Locate the cell with the specified text and output its (X, Y) center coordinate. 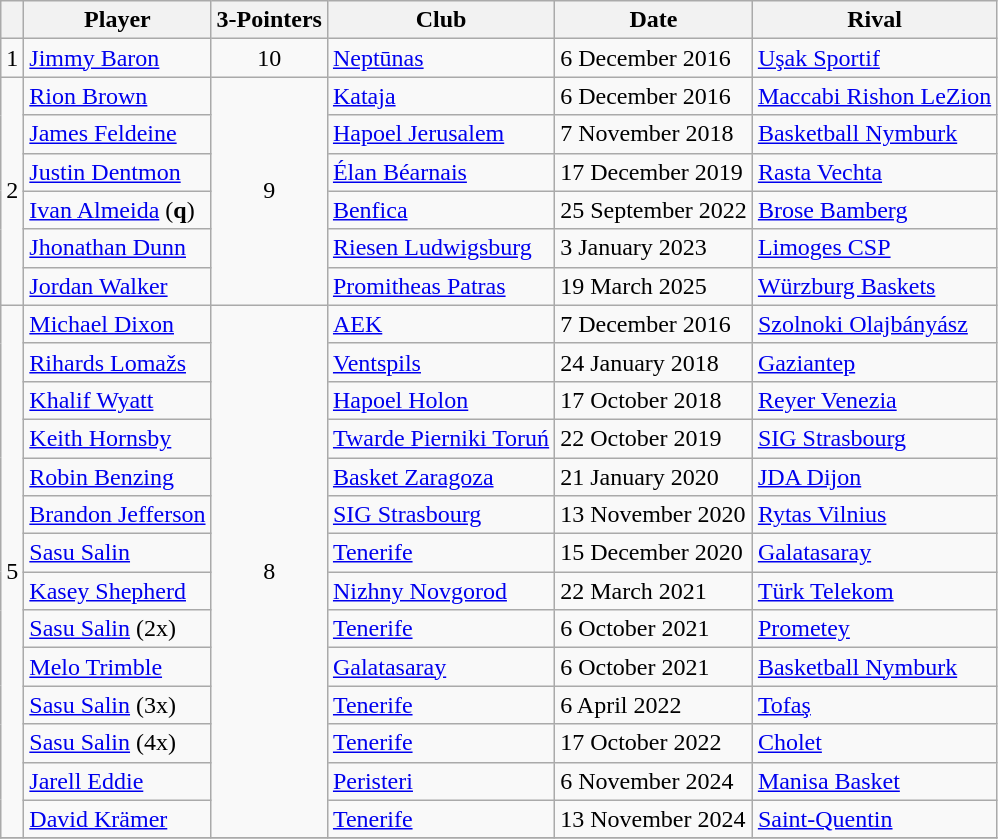
13 November 2020 (654, 515)
3-Pointers (269, 20)
8 (269, 572)
Cholet (874, 743)
17 October 2022 (654, 743)
6 April 2022 (654, 705)
Justin Dentmon (118, 172)
Neptūnas (440, 58)
24 January 2018 (654, 362)
Rasta Vechta (874, 172)
Élan Béarnais (440, 172)
James Feldeine (118, 134)
Sasu Salin (118, 553)
Hapoel Holon (440, 400)
Sasu Salin (3x) (118, 705)
Nizhny Novgorod (440, 591)
Jhonathan Dunn (118, 248)
17 December 2019 (654, 172)
Sasu Salin (4x) (118, 743)
Limoges CSP (874, 248)
Promitheas Patras (440, 286)
Manisa Basket (874, 781)
Brose Bamberg (874, 210)
Rytas Vilnius (874, 515)
13 November 2024 (654, 819)
Würzburg Baskets (874, 286)
Uşak Sportif (874, 58)
Maccabi Rishon LeZion (874, 96)
Szolnoki Olajbányász (874, 324)
Jarell Eddie (118, 781)
Rival (874, 20)
6 November 2024 (654, 781)
Saint-Quentin (874, 819)
Kasey Shepherd (118, 591)
10 (269, 58)
25 September 2022 (654, 210)
Hapoel Jerusalem (440, 134)
3 January 2023 (654, 248)
Kataja (440, 96)
7 December 2016 (654, 324)
17 October 2018 (654, 400)
Robin Benzing (118, 477)
Jordan Walker (118, 286)
Khalif Wyatt (118, 400)
Gaziantep (874, 362)
21 January 2020 (654, 477)
JDA Dijon (874, 477)
Prometey (874, 629)
9 (269, 191)
Rion Brown (118, 96)
Keith Hornsby (118, 438)
Jimmy Baron (118, 58)
AEK (440, 324)
Reyer Venezia (874, 400)
Michael Dixon (118, 324)
Tofaş (874, 705)
19 March 2025 (654, 286)
15 December 2020 (654, 553)
22 October 2019 (654, 438)
Basket Zaragoza (440, 477)
Date (654, 20)
Twarde Pierniki Toruń (440, 438)
5 (12, 572)
Club (440, 20)
Peristeri (440, 781)
Sasu Salin (2x) (118, 629)
22 March 2021 (654, 591)
Melo Trimble (118, 667)
1 (12, 58)
7 November 2018 (654, 134)
Player (118, 20)
David Krämer (118, 819)
2 (12, 191)
Benfica (440, 210)
Türk Telekom (874, 591)
Riesen Ludwigsburg (440, 248)
Rihards Lomažs (118, 362)
Brandon Jefferson (118, 515)
Ventspils (440, 362)
Ivan Almeida (q) (118, 210)
